Locate the cell with the specified text and output its [X, Y] center coordinate. 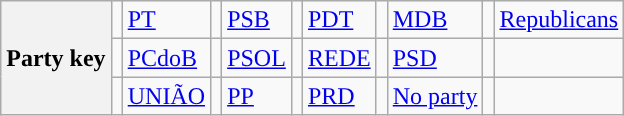
PT [166, 20]
PSOL [257, 58]
MDB [435, 20]
PRD [339, 96]
Party key [56, 58]
PP [257, 96]
PSB [257, 20]
No party [435, 96]
REDE [339, 58]
PDT [339, 20]
PCdoB [166, 58]
Republicans [559, 20]
UNIÃO [166, 96]
PSD [435, 58]
